Scan for the cell matching the given text and deliver its (X, Y) coordinate at center. 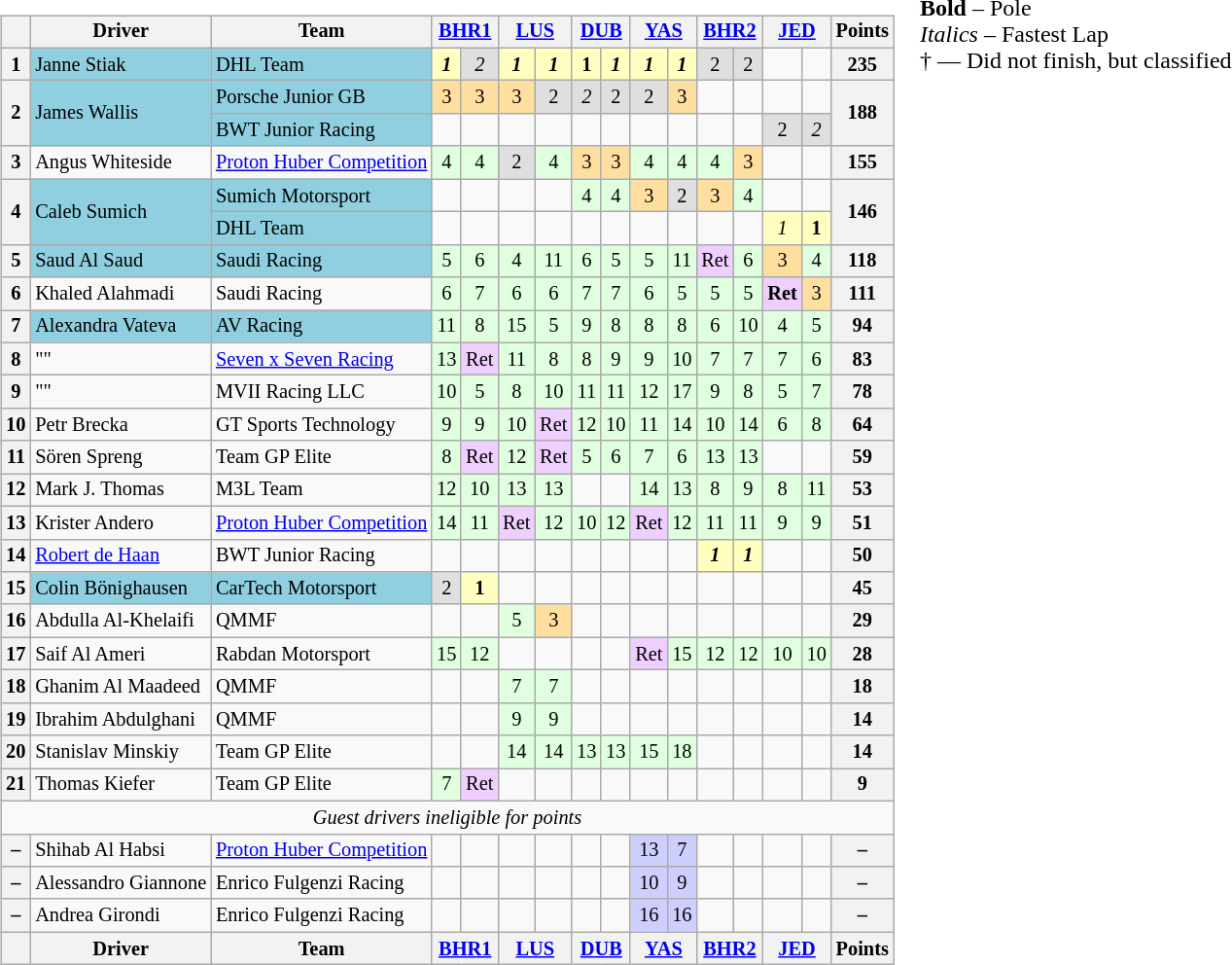
Janne Stiak (121, 64)
19 (16, 719)
59 (862, 457)
Khaled Alahmadi (121, 294)
GT Sports Technology (321, 425)
50 (862, 555)
51 (862, 522)
AV Racing (321, 327)
Krister Andero (121, 522)
188 (862, 113)
Petr Brecka (121, 425)
53 (862, 490)
MVII Racing LLC (321, 392)
Abdulla Al-Khelaifi (121, 621)
78 (862, 392)
Angus Whiteside (121, 162)
94 (862, 327)
20 (16, 752)
Caleb Sumich (121, 212)
Rabdan Motorsport (321, 654)
29 (862, 621)
Ibrahim Abdulghani (121, 719)
Ghanim Al Maadeed (121, 687)
235 (862, 64)
28 (862, 654)
M3L Team (321, 490)
21 (16, 785)
45 (862, 589)
Guest drivers ineligible for points (447, 817)
Alessandro Giannone (121, 883)
Saud Al Saud (121, 261)
Alexandra Vateva (121, 327)
Stanislav Minskiy (121, 752)
111 (862, 294)
64 (862, 425)
Colin Bönighausen (121, 589)
Seven x Seven Racing (321, 359)
Saif Al Ameri (121, 654)
CarTech Motorsport (321, 589)
James Wallis (121, 113)
Andrea Girondi (121, 915)
118 (862, 261)
83 (862, 359)
Robert de Haan (121, 555)
146 (862, 212)
Sumich Motorsport (321, 196)
155 (862, 162)
Porsche Junior GB (321, 97)
Shihab Al Habsi (121, 850)
Thomas Kiefer (121, 785)
Mark J. Thomas (121, 490)
Sören Spreng (121, 457)
